Return the (X, Y) coordinate for the center point of the cell that contains the specified text.  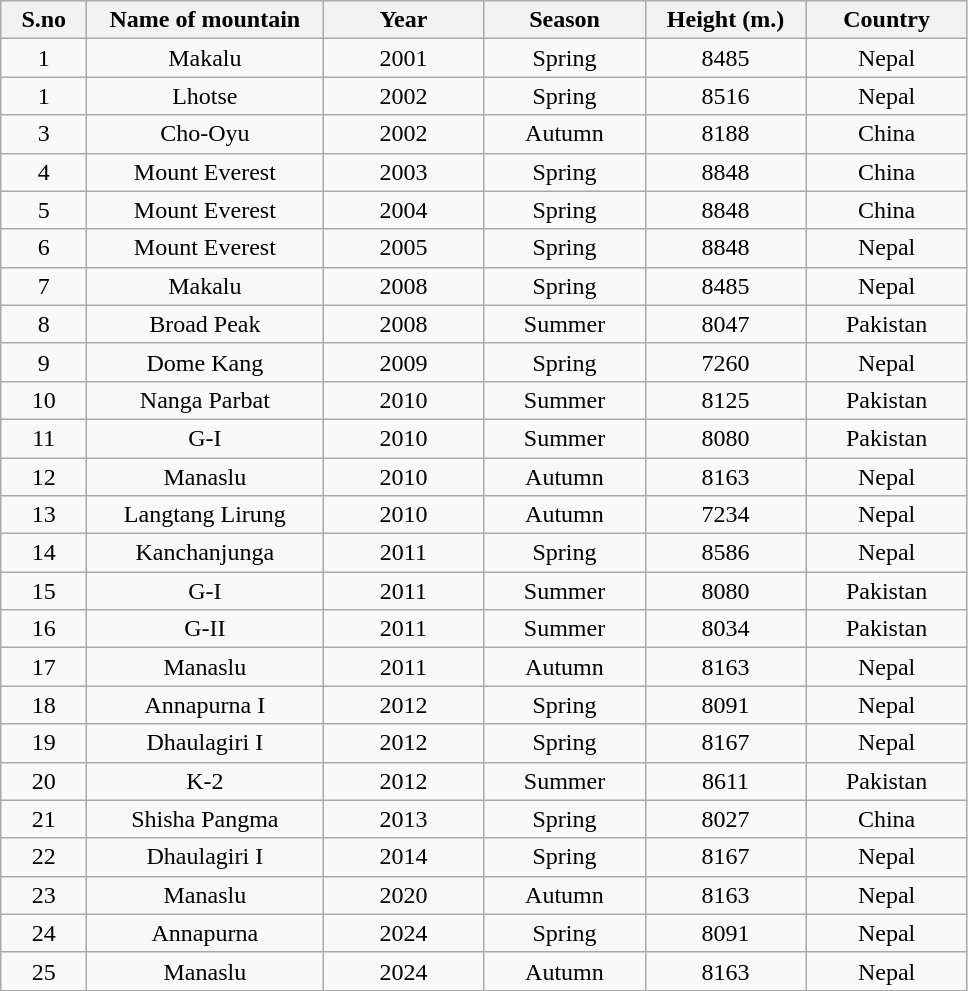
9 (44, 362)
13 (44, 515)
8516 (726, 96)
22 (44, 857)
8047 (726, 324)
Name of mountain (205, 20)
8125 (726, 400)
4 (44, 172)
8 (44, 324)
S.no (44, 20)
7234 (726, 515)
Annapurna (205, 933)
5 (44, 210)
16 (44, 629)
8586 (726, 553)
2013 (404, 819)
Country (886, 20)
7 (44, 286)
10 (44, 400)
Kanchanjunga (205, 553)
8188 (726, 134)
24 (44, 933)
21 (44, 819)
G-II (205, 629)
Season (564, 20)
8611 (726, 781)
12 (44, 477)
2014 (404, 857)
Height (m.) (726, 20)
3 (44, 134)
Shisha Pangma (205, 819)
Lhotse (205, 96)
Nanga Parbat (205, 400)
2004 (404, 210)
15 (44, 591)
8034 (726, 629)
2003 (404, 172)
17 (44, 667)
Langtang Lirung (205, 515)
Year (404, 20)
Dome Kang (205, 362)
11 (44, 438)
2020 (404, 895)
2001 (404, 58)
19 (44, 743)
14 (44, 553)
20 (44, 781)
Annapurna I (205, 705)
7260 (726, 362)
Cho-Oyu (205, 134)
6 (44, 248)
18 (44, 705)
25 (44, 971)
Broad Peak (205, 324)
2009 (404, 362)
K-2 (205, 781)
8027 (726, 819)
2005 (404, 248)
23 (44, 895)
